From the cell containing the given text, extract its center point as (x, y) coordinate. 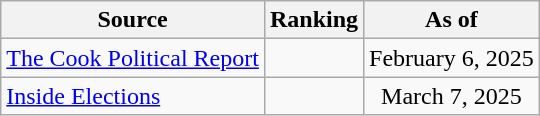
The Cook Political Report (133, 58)
March 7, 2025 (452, 96)
Inside Elections (133, 96)
February 6, 2025 (452, 58)
As of (452, 20)
Source (133, 20)
Ranking (314, 20)
